Scan for the cell matching the given text and deliver its [x, y] coordinate at center. 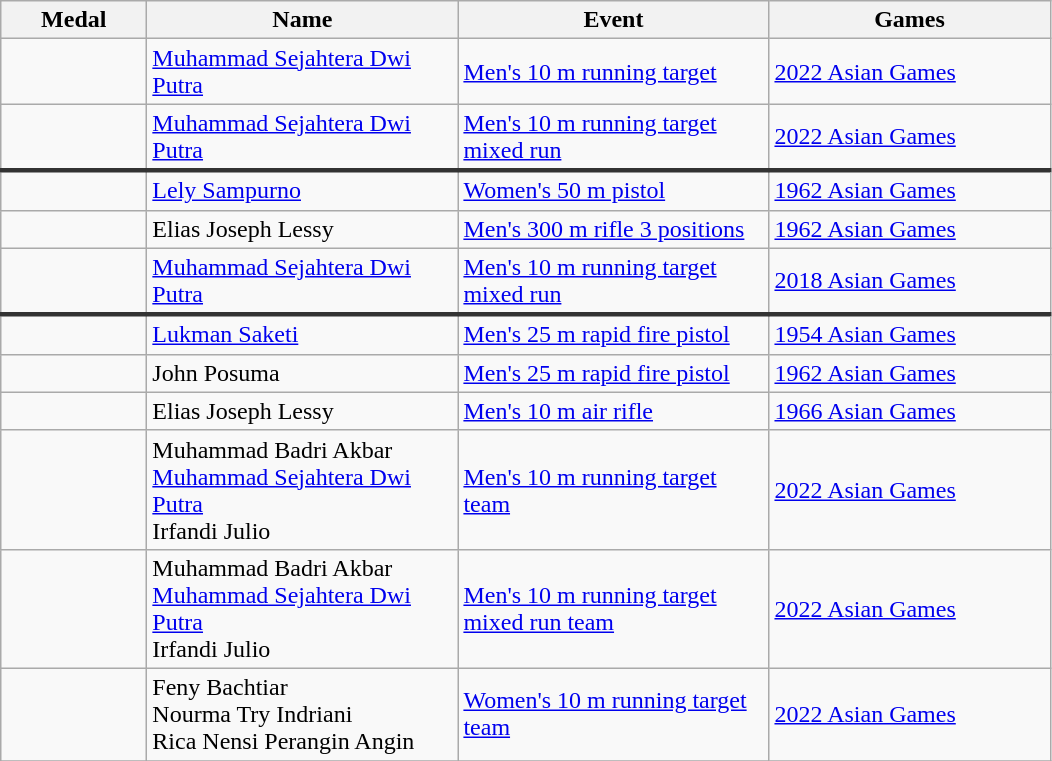
Men's 300 m rifle 3 positions [614, 229]
1954 Asian Games [910, 335]
Games [910, 20]
Men's 10 m running target mixed run team [614, 608]
Lely Sampurno [302, 190]
Women's 50 m pistol [614, 190]
Men's 10 m air rifle [614, 411]
Women's 10 m running target team [614, 714]
2018 Asian Games [910, 282]
Men's 10 m running target team [614, 490]
John Posuma [302, 373]
Lukman Saketi [302, 335]
Event [614, 20]
Men's 10 m running target [614, 72]
Name [302, 20]
Feny BachtiarNourma Try IndrianiRica Nensi Perangin Angin [302, 714]
1966 Asian Games [910, 411]
Medal [74, 20]
